For the text-containing cell, return its midpoint in (X, Y) coordinate format. 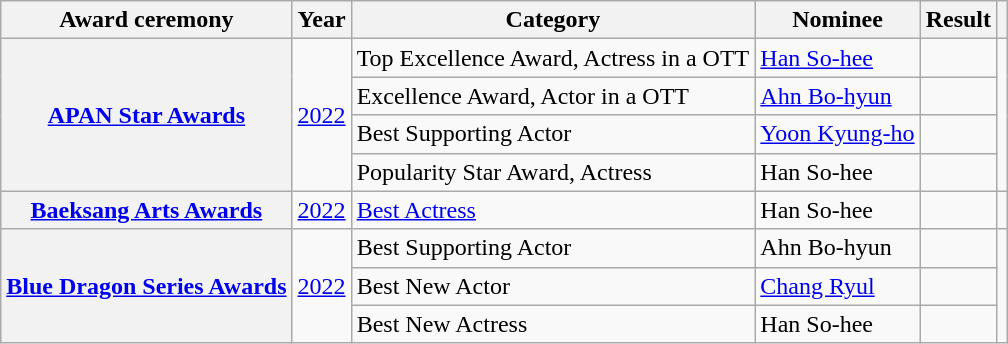
Baeksang Arts Awards (146, 210)
Year (322, 20)
Excellence Award, Actor in a OTT (553, 96)
Best Actress (553, 210)
Best New Actress (553, 324)
Yoon Kyung-ho (838, 134)
Blue Dragon Series Awards (146, 286)
Award ceremony (146, 20)
Popularity Star Award, Actress (553, 172)
Nominee (838, 20)
Top Excellence Award, Actress in a OTT (553, 58)
Result (958, 20)
Best New Actor (553, 286)
Chang Ryul (838, 286)
APAN Star Awards (146, 115)
Category (553, 20)
